Identify which cell holds the provided text, then report its [x, y] central coordinate. 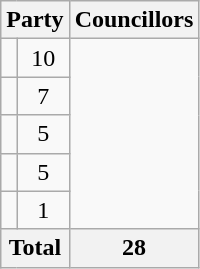
7 [43, 96]
10 [43, 58]
1 [43, 210]
28 [134, 248]
Total [35, 248]
Councillors [134, 20]
Party [35, 20]
